Detect which cell encompasses the target text, then output its (X, Y) center coordinate. 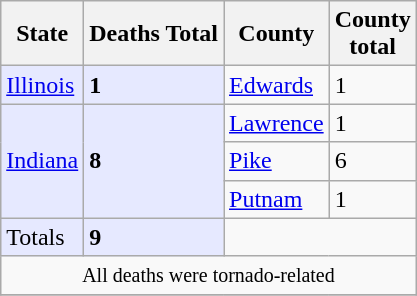
County (277, 34)
Putnam (277, 199)
9 (154, 237)
8 (154, 161)
Indiana (42, 161)
Illinois (42, 85)
Countytotal (372, 34)
All deaths were tornado-related (209, 275)
Deaths Total (154, 34)
Edwards (277, 85)
State (42, 34)
Lawrence (277, 123)
Totals (42, 237)
6 (372, 161)
Pike (277, 161)
